Detect which cell encompasses the target text, then output its [X, Y] center coordinate. 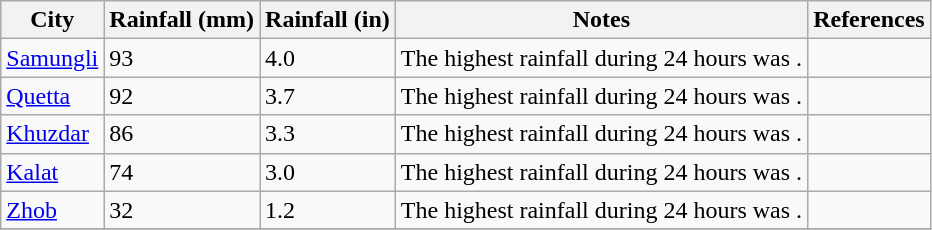
93 [182, 58]
3.0 [328, 172]
Notes [601, 20]
Zhob [52, 210]
1.2 [328, 210]
4.0 [328, 58]
86 [182, 134]
References [870, 20]
Khuzdar [52, 134]
3.3 [328, 134]
Quetta [52, 96]
32 [182, 210]
92 [182, 96]
Kalat [52, 172]
Rainfall (in) [328, 20]
Samungli [52, 58]
City [52, 20]
3.7 [328, 96]
74 [182, 172]
Rainfall (mm) [182, 20]
